Return the [x, y] coordinate for the center point of the cell that contains the specified text.  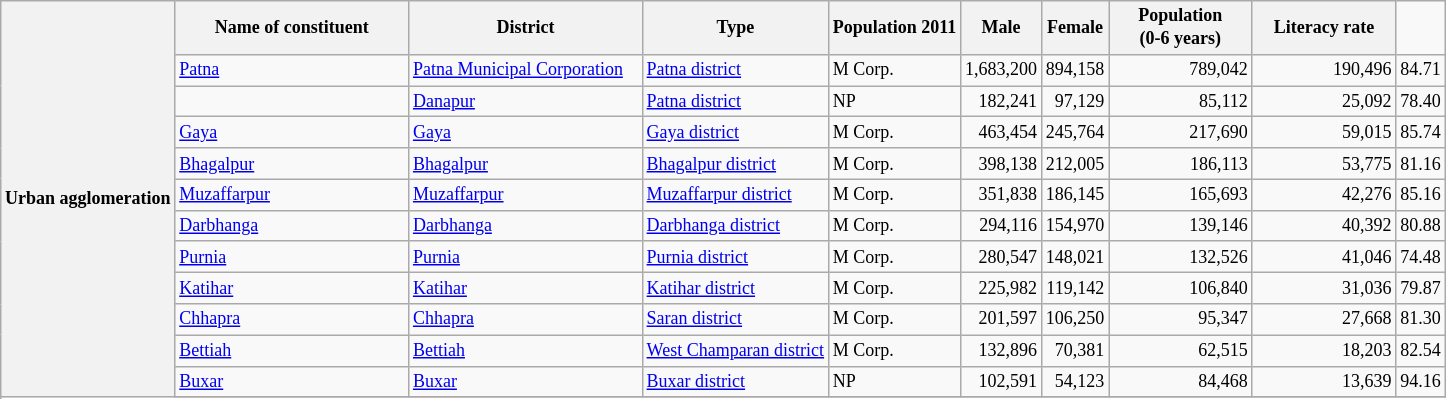
Katihar district [735, 288]
25,092 [1324, 102]
97,129 [1074, 102]
186,113 [1180, 164]
Name of constituent [292, 28]
351,838 [1002, 194]
1,683,200 [1002, 70]
Muzaffarpur district [735, 194]
Female [1074, 28]
294,116 [1002, 226]
Male [1002, 28]
280,547 [1002, 256]
95,347 [1180, 320]
398,138 [1002, 164]
154,970 [1074, 226]
62,515 [1180, 350]
106,250 [1074, 320]
59,015 [1324, 132]
201,597 [1002, 320]
245,764 [1074, 132]
Darbhanga district [735, 226]
Type [735, 28]
Population 2011 [894, 28]
West Champaran district [735, 350]
190,496 [1324, 70]
212,005 [1074, 164]
18,203 [1324, 350]
106,840 [1180, 288]
217,690 [1180, 132]
31,036 [1324, 288]
81.16 [1420, 164]
132,896 [1002, 350]
182,241 [1002, 102]
132,526 [1180, 256]
463,454 [1002, 132]
District [526, 28]
85.16 [1420, 194]
41,046 [1324, 256]
Buxar district [735, 382]
Danapur [526, 102]
70,381 [1074, 350]
Population (0-6 years) [1180, 28]
40,392 [1324, 226]
82.54 [1420, 350]
148,021 [1074, 256]
85.74 [1420, 132]
102,591 [1002, 382]
81.30 [1420, 320]
79.87 [1420, 288]
119,142 [1074, 288]
Gaya district [735, 132]
225,982 [1002, 288]
139,146 [1180, 226]
Saran district [735, 320]
13,639 [1324, 382]
74.48 [1420, 256]
Patna Municipal Corporation [526, 70]
53,775 [1324, 164]
Patna [292, 70]
54,123 [1074, 382]
80.88 [1420, 226]
Literacy rate [1324, 28]
85,112 [1180, 102]
27,668 [1324, 320]
94.16 [1420, 382]
42,276 [1324, 194]
Purnia district [735, 256]
84.71 [1420, 70]
Urban agglomeration [88, 200]
186,145 [1074, 194]
Bhagalpur district [735, 164]
84,468 [1180, 382]
165,693 [1180, 194]
894,158 [1074, 70]
78.40 [1420, 102]
789,042 [1180, 70]
